Identify which cell holds the provided text, then report its [x, y] central coordinate. 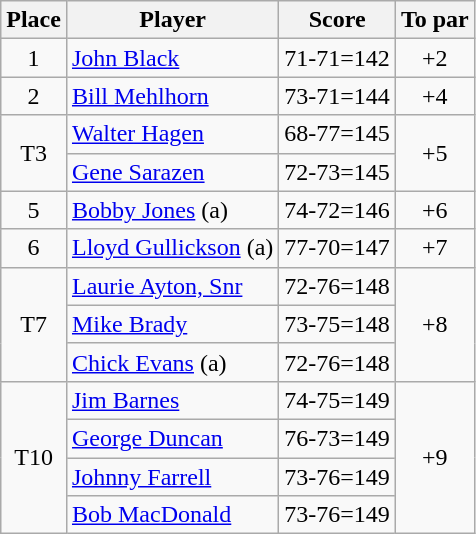
Score [338, 20]
+2 [434, 58]
+7 [434, 248]
Bobby Jones (a) [172, 210]
+9 [434, 457]
5 [34, 210]
1 [34, 58]
Johnny Farrell [172, 477]
71-71=142 [338, 58]
68-77=145 [338, 134]
+6 [434, 210]
Place [34, 20]
2 [34, 96]
74-72=146 [338, 210]
Walter Hagen [172, 134]
Bill Mehlhorn [172, 96]
72-73=145 [338, 172]
Lloyd Gullickson (a) [172, 248]
George Duncan [172, 438]
Player [172, 20]
To par [434, 20]
73-71=144 [338, 96]
74-75=149 [338, 400]
Gene Sarazen [172, 172]
John Black [172, 58]
T10 [34, 457]
T7 [34, 324]
76-73=149 [338, 438]
+5 [434, 153]
77-70=147 [338, 248]
Jim Barnes [172, 400]
+8 [434, 324]
Bob MacDonald [172, 515]
T3 [34, 153]
6 [34, 248]
Laurie Ayton, Snr [172, 286]
73-75=148 [338, 324]
Mike Brady [172, 324]
+4 [434, 96]
Chick Evans (a) [172, 362]
